Locate the cell with the specified text and output its (x, y) center coordinate. 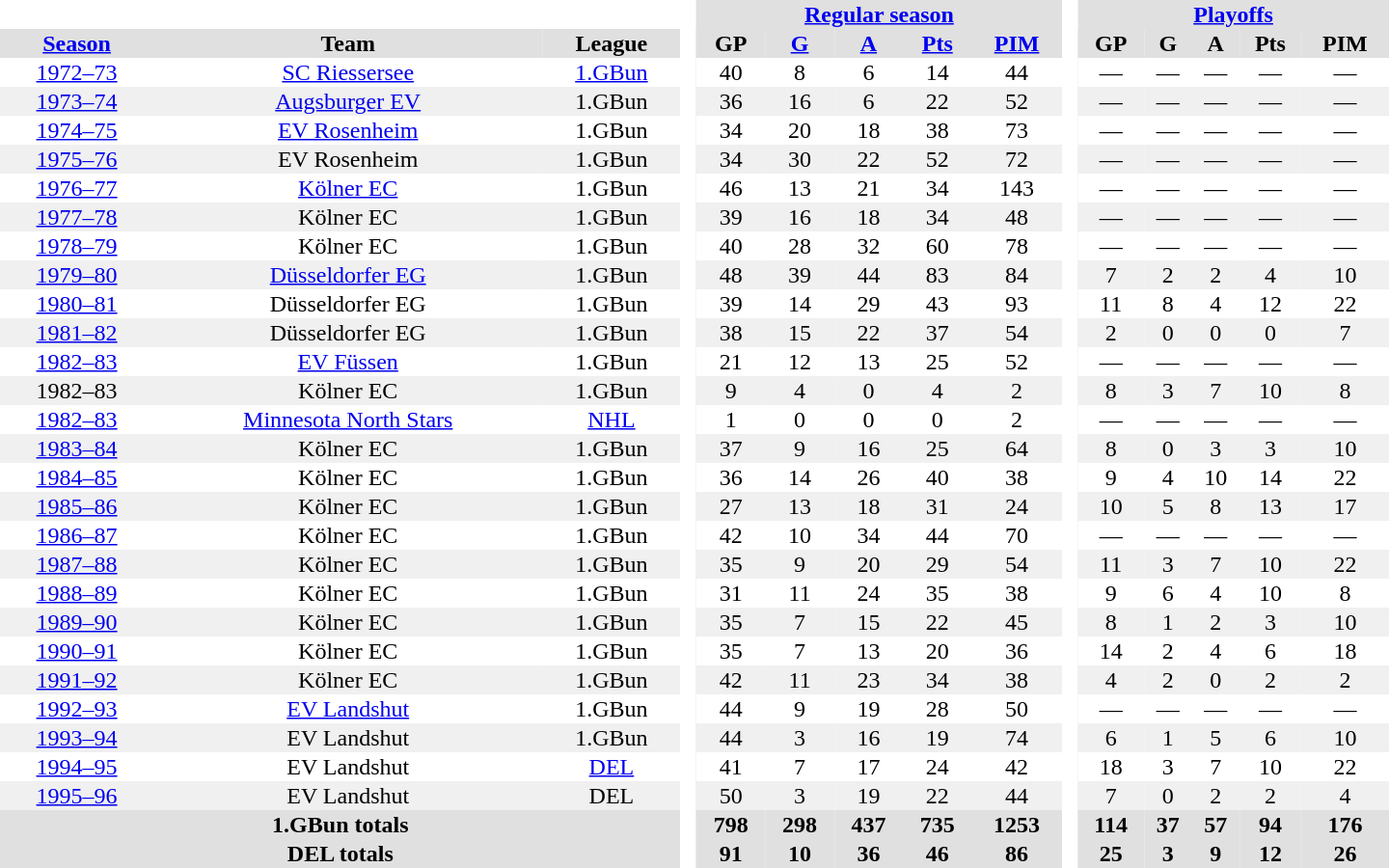
78 (1017, 246)
64 (1017, 448)
735 (938, 825)
798 (731, 825)
SC Riessersee (347, 72)
70 (1017, 535)
114 (1111, 825)
1.GBun totals (340, 825)
1990–91 (77, 651)
74 (1017, 738)
Season (77, 43)
1977–78 (77, 217)
91 (731, 854)
NHL (612, 420)
1987–88 (77, 564)
Minnesota North Stars (347, 420)
1994–95 (77, 767)
83 (938, 275)
1976–77 (77, 188)
73 (1017, 130)
1978–79 (77, 246)
143 (1017, 188)
1985–86 (77, 506)
1981–82 (77, 333)
EV Füssen (347, 362)
32 (868, 246)
DEL totals (340, 854)
41 (731, 767)
1984–85 (77, 477)
1974–75 (77, 130)
1975–76 (77, 159)
94 (1270, 825)
30 (799, 159)
298 (799, 825)
League (612, 43)
43 (938, 304)
1972–73 (77, 72)
1992–93 (77, 709)
1988–89 (77, 593)
Augsburger EV (347, 101)
Regular season (880, 14)
23 (868, 680)
1986–87 (77, 535)
1253 (1017, 825)
1980–81 (77, 304)
176 (1345, 825)
27 (731, 506)
1995–96 (77, 796)
1979–80 (77, 275)
437 (868, 825)
60 (938, 246)
93 (1017, 304)
1973–74 (77, 101)
1991–92 (77, 680)
1989–90 (77, 622)
1993–94 (77, 738)
72 (1017, 159)
1983–84 (77, 448)
45 (1017, 622)
86 (1017, 854)
84 (1017, 275)
Team (347, 43)
57 (1215, 825)
Playoffs (1233, 14)
